Detect which cell encompasses the target text, then output its [X, Y] center coordinate. 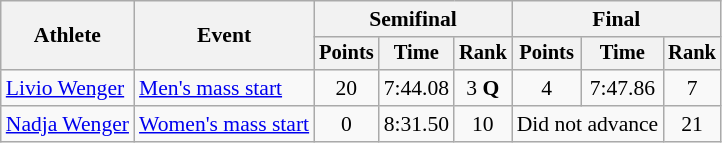
Livio Wenger [68, 88]
7:47.86 [622, 88]
21 [692, 124]
3 Q [483, 88]
Semifinal [412, 19]
7:44.08 [416, 88]
Did not advance [588, 124]
20 [346, 88]
Final [616, 19]
0 [346, 124]
7 [692, 88]
Men's mass start [224, 88]
Nadja Wenger [68, 124]
Event [224, 36]
10 [483, 124]
8:31.50 [416, 124]
4 [547, 88]
Athlete [68, 36]
Women's mass start [224, 124]
